Return the (x, y) coordinate for the center point of the cell that contains the specified text.  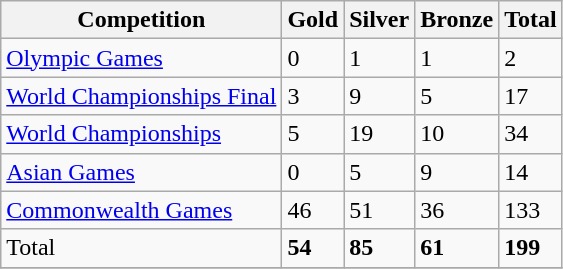
85 (380, 248)
19 (380, 134)
Silver (380, 20)
34 (531, 134)
Gold (313, 20)
10 (457, 134)
17 (531, 96)
World Championships Final (142, 96)
Bronze (457, 20)
World Championships (142, 134)
51 (380, 210)
Olympic Games (142, 58)
36 (457, 210)
199 (531, 248)
14 (531, 172)
46 (313, 210)
Asian Games (142, 172)
2 (531, 58)
Commonwealth Games (142, 210)
Competition (142, 20)
61 (457, 248)
133 (531, 210)
54 (313, 248)
3 (313, 96)
